From the cell containing the given text, extract its center point as [X, Y] coordinate. 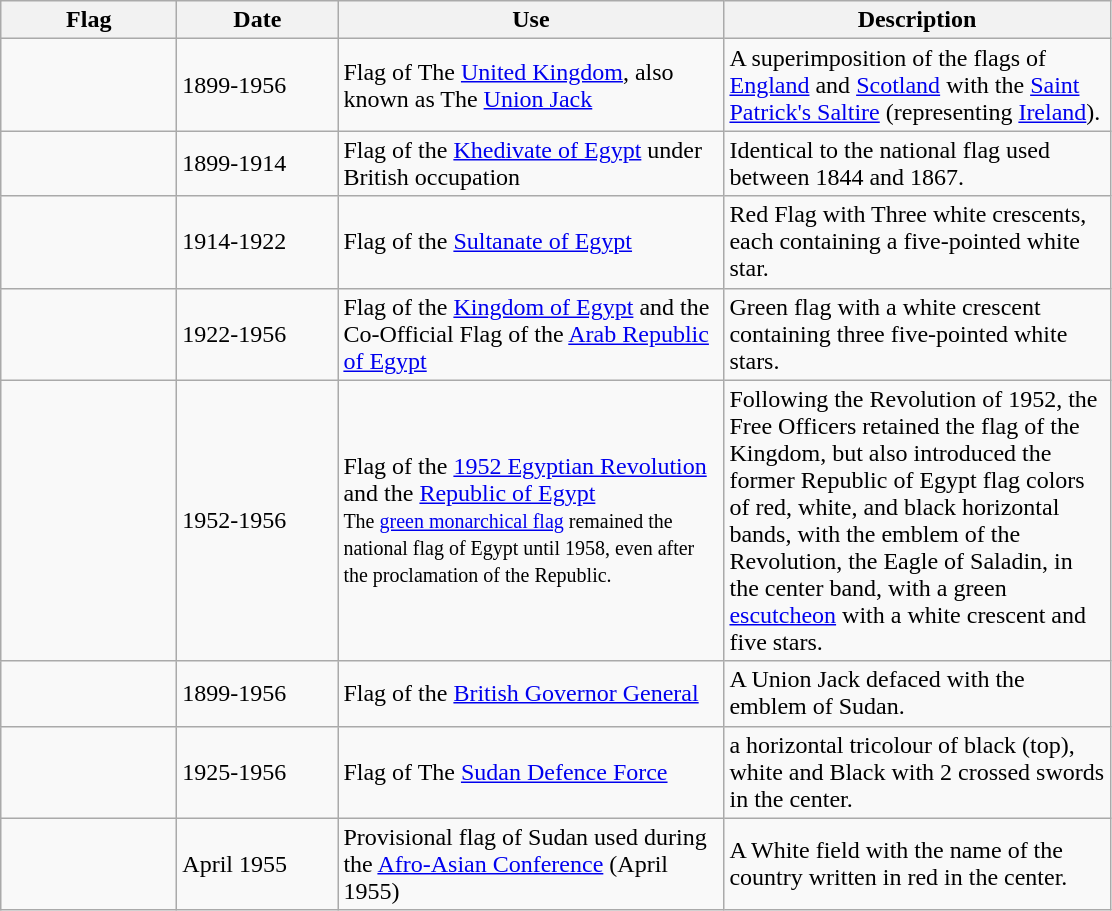
Flag of the Khedivate of Egypt under British occupation [531, 164]
Green flag with a white crescent containing three five-pointed white stars. [917, 334]
A superimposition of the flags of England and Scotland with the Saint Patrick's Saltire (representing Ireland). [917, 85]
Description [917, 20]
Provisional flag of Sudan used during the Afro-Asian Conference (April 1955) [531, 864]
1952-1956 [258, 520]
Red Flag with Three white crescents, each containing a five-pointed white star. [917, 242]
Flag of the Kingdom of Egypt and the Co-Official Flag of the Arab Republic of Egypt [531, 334]
Date [258, 20]
1922-1956 [258, 334]
April 1955 [258, 864]
Flag [89, 20]
Flag of The United Kingdom, also known as The Union Jack [531, 85]
1914-1922 [258, 242]
Identical to the national flag used between 1844 and 1867. [917, 164]
1899-1914 [258, 164]
Use [531, 20]
A White field with the name of the country written in red in the center. [917, 864]
a horizontal tricolour of black (top), white and Black with 2 crossed swords in the center. [917, 772]
A Union Jack defaced with the emblem of Sudan. [917, 694]
Flag of the British Governor General [531, 694]
Flag of the Sultanate of Egypt [531, 242]
1925-1956 [258, 772]
Flag of The Sudan Defence Force [531, 772]
